Extract the (X, Y) coordinate from the center of the cell holding the provided text.  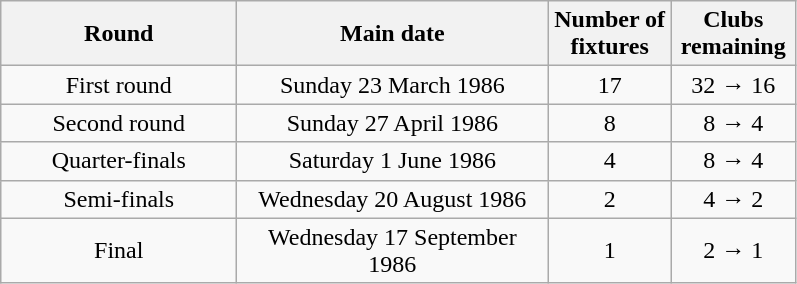
4 → 2 (733, 199)
Number of fixtures (610, 34)
Second round (119, 123)
Saturday 1 June 1986 (392, 161)
Round (119, 34)
32 → 16 (733, 85)
Sunday 27 April 1986 (392, 123)
17 (610, 85)
4 (610, 161)
Wednesday 17 September 1986 (392, 250)
Wednesday 20 August 1986 (392, 199)
2 (610, 199)
Clubs remaining (733, 34)
Sunday 23 March 1986 (392, 85)
First round (119, 85)
2 → 1 (733, 250)
8 (610, 123)
1 (610, 250)
Semi-finals (119, 199)
Main date (392, 34)
Quarter-finals (119, 161)
Final (119, 250)
